Pinpoint the cell where the given text exists, returning its (x, y) midpoint coordinate. 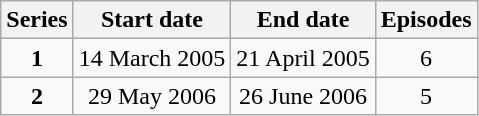
End date (303, 20)
14 March 2005 (152, 58)
29 May 2006 (152, 96)
2 (37, 96)
Start date (152, 20)
5 (426, 96)
Series (37, 20)
1 (37, 58)
26 June 2006 (303, 96)
21 April 2005 (303, 58)
6 (426, 58)
Episodes (426, 20)
